Provide the (x, y) coordinate of the cell's center where the given text is located.  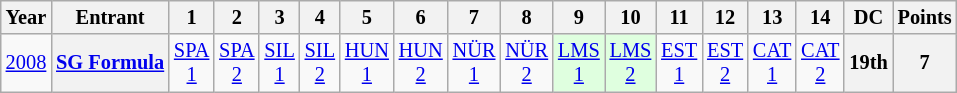
12 (725, 17)
LMS1 (579, 63)
Points (925, 17)
SPA1 (192, 63)
DC (868, 17)
10 (631, 17)
11 (679, 17)
6 (421, 17)
Entrant (110, 17)
1 (192, 17)
9 (579, 17)
SIL2 (320, 63)
HUN2 (421, 63)
NÜR1 (474, 63)
SPA2 (236, 63)
CAT1 (772, 63)
SG Formula (110, 63)
13 (772, 17)
EST2 (725, 63)
CAT2 (820, 63)
3 (279, 17)
8 (526, 17)
4 (320, 17)
2 (236, 17)
2008 (26, 63)
Year (26, 17)
5 (367, 17)
SIL1 (279, 63)
LMS2 (631, 63)
14 (820, 17)
NÜR2 (526, 63)
HUN1 (367, 63)
EST1 (679, 63)
19th (868, 63)
